Scan for the cell matching the given text and deliver its [x, y] coordinate at center. 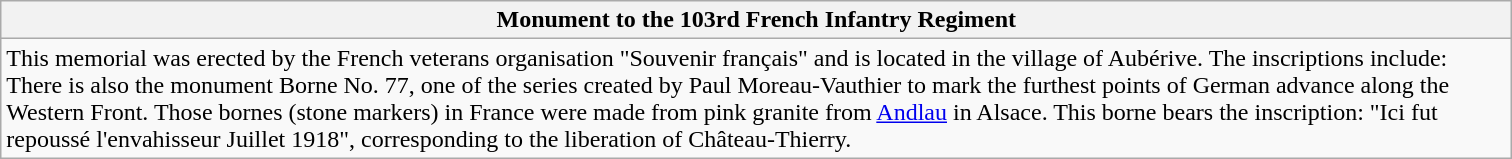
Monument to the 103rd French Infantry Regiment [756, 20]
